From the cell containing the given text, extract its center point as [x, y] coordinate. 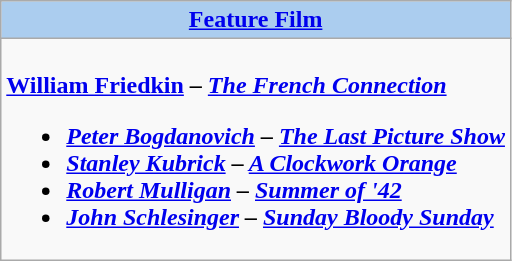
Feature Film [256, 20]
